Output the (X, Y) coordinate of the center of the cell containing the given text.  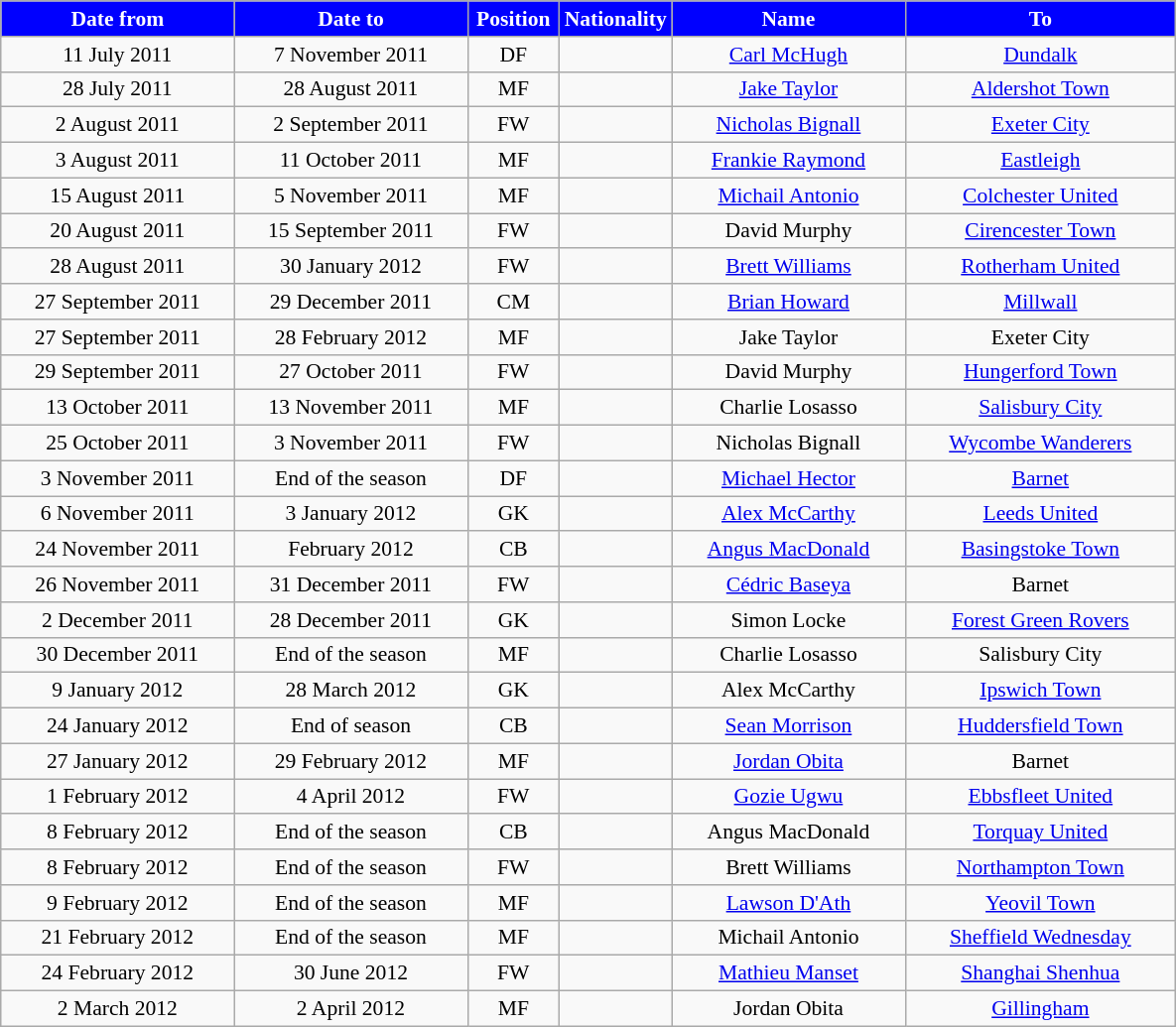
Lawson D'Ath (788, 903)
Gillingham (1040, 1009)
Michael Hector (788, 478)
Frankie Raymond (788, 161)
13 November 2011 (351, 408)
2 September 2011 (351, 125)
24 February 2012 (117, 973)
Carl McHugh (788, 55)
End of season (351, 726)
2 August 2011 (117, 125)
Date to (351, 19)
6 November 2011 (117, 514)
30 January 2012 (351, 267)
1 February 2012 (117, 797)
Yeovil Town (1040, 903)
Ipswich Town (1040, 691)
Leeds United (1040, 514)
2 December 2011 (117, 620)
30 December 2011 (117, 655)
Northampton Town (1040, 867)
15 August 2011 (117, 195)
20 August 2011 (117, 231)
28 December 2011 (351, 620)
Simon Locke (788, 620)
30 June 2012 (351, 973)
28 July 2011 (117, 89)
Dundalk (1040, 55)
2 April 2012 (351, 1009)
Cirencester Town (1040, 231)
Mathieu Manset (788, 973)
25 October 2011 (117, 444)
26 November 2011 (117, 584)
CM (514, 302)
3 August 2011 (117, 161)
Date from (117, 19)
29 December 2011 (351, 302)
29 September 2011 (117, 372)
Colchester United (1040, 195)
Cédric Baseya (788, 584)
Name (788, 19)
Shanghai Shenhua (1040, 973)
Basingstoke Town (1040, 550)
5 November 2011 (351, 195)
9 January 2012 (117, 691)
21 February 2012 (117, 938)
3 January 2012 (351, 514)
29 February 2012 (351, 761)
27 January 2012 (117, 761)
Rotherham United (1040, 267)
Ebbsfleet United (1040, 797)
Position (514, 19)
Gozie Ugwu (788, 797)
2 March 2012 (117, 1009)
Wycombe Wanderers (1040, 444)
Nationality (615, 19)
February 2012 (351, 550)
Sean Morrison (788, 726)
Eastleigh (1040, 161)
Millwall (1040, 302)
Huddersfield Town (1040, 726)
Forest Green Rovers (1040, 620)
24 January 2012 (117, 726)
9 February 2012 (117, 903)
To (1040, 19)
11 October 2011 (351, 161)
Brian Howard (788, 302)
Torquay United (1040, 833)
24 November 2011 (117, 550)
28 February 2012 (351, 337)
27 October 2011 (351, 372)
15 September 2011 (351, 231)
13 October 2011 (117, 408)
Aldershot Town (1040, 89)
31 December 2011 (351, 584)
Hungerford Town (1040, 372)
11 July 2011 (117, 55)
Sheffield Wednesday (1040, 938)
4 April 2012 (351, 797)
28 March 2012 (351, 691)
7 November 2011 (351, 55)
